For the text-containing cell, return its midpoint in [X, Y] coordinate format. 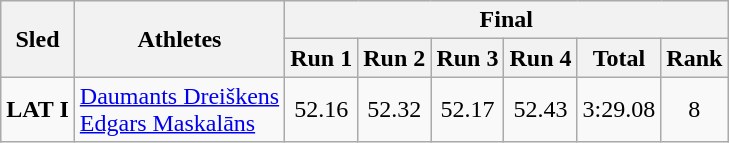
8 [694, 110]
Run 2 [394, 58]
52.32 [394, 110]
52.43 [540, 110]
3:29.08 [619, 110]
52.16 [322, 110]
Daumants DreiškensEdgars Maskalāns [179, 110]
LAT I [38, 110]
Sled [38, 39]
Athletes [179, 39]
Run 4 [540, 58]
Final [506, 20]
Rank [694, 58]
52.17 [468, 110]
Run 1 [322, 58]
Run 3 [468, 58]
Total [619, 58]
